Determine the [x, y] coordinate at the center of the cell enclosing the given text.  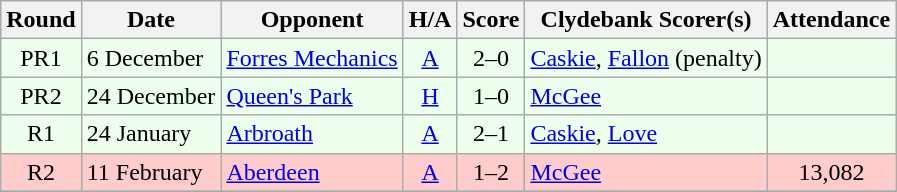
Attendance [831, 20]
R2 [41, 172]
24 January [151, 134]
Caskie, Love [646, 134]
PR2 [41, 96]
Arbroath [312, 134]
Date [151, 20]
Queen's Park [312, 96]
Forres Mechanics [312, 58]
H/A [430, 20]
H [430, 96]
PR1 [41, 58]
2–1 [491, 134]
1–2 [491, 172]
6 December [151, 58]
Score [491, 20]
24 December [151, 96]
11 February [151, 172]
1–0 [491, 96]
Caskie, Fallon (penalty) [646, 58]
Aberdeen [312, 172]
13,082 [831, 172]
Clydebank Scorer(s) [646, 20]
Round [41, 20]
Opponent [312, 20]
2–0 [491, 58]
R1 [41, 134]
